Return the (x, y) coordinate for the center point of the cell that contains the specified text.  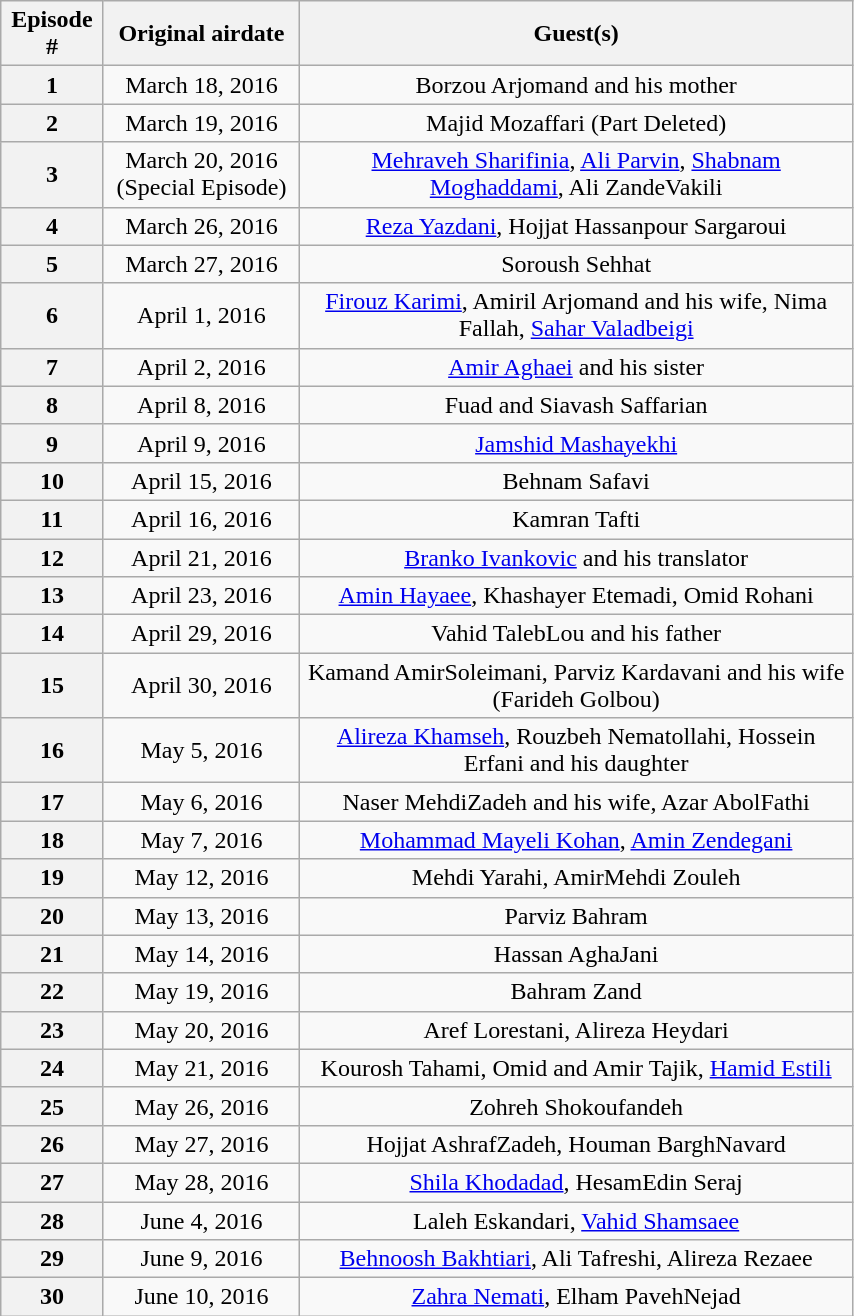
Jamshid Mashayekhi (576, 443)
Laleh Eskandari, Vahid Shamsaee (576, 1221)
May 5, 2016 (202, 750)
April 9, 2016 (202, 443)
1 (52, 85)
March 26, 2016 (202, 226)
19 (52, 878)
Guest(s) (576, 34)
March 19, 2016 (202, 123)
Firouz Karimi, Amiril Arjomand and his wife, Nima Fallah, Sahar Valadbeigi (576, 316)
3 (52, 174)
Zohreh Shokoufandeh (576, 1106)
Mehdi Yarahi, AmirMehdi Zouleh (576, 878)
Behnam Safavi (576, 481)
16 (52, 750)
Bahram Zand (576, 992)
Kamand AmirSoleimani, Parviz Kardavani and his wife (Farideh Golbou) (576, 686)
April 2, 2016 (202, 367)
6 (52, 316)
Behnoosh Bakhtiari, Ali Tafreshi, Alireza Rezaee (576, 1259)
21 (52, 954)
Amin Hayaee, Khashayer Etemadi, Omid Rohani (576, 596)
18 (52, 840)
Kourosh Tahami, Omid and Amir Tajik, Hamid Estili (576, 1068)
12 (52, 557)
10 (52, 481)
13 (52, 596)
Fuad and Siavash Saffarian (576, 405)
May 14, 2016 (202, 954)
9 (52, 443)
Branko Ivankovic and his translator (576, 557)
April 1, 2016 (202, 316)
Majid Mozaffari (Part Deleted) (576, 123)
Mohammad Mayeli Kohan, Amin Zendegani (576, 840)
March 18, 2016 (202, 85)
Soroush Sehhat (576, 264)
11 (52, 519)
Parviz Bahram (576, 916)
April 16, 2016 (202, 519)
June 10, 2016 (202, 1297)
2 (52, 123)
March 27, 2016 (202, 264)
May 19, 2016 (202, 992)
Mehraveh Sharifinia, Ali Parvin, Shabnam Moghaddami, Ali ZandeVakili (576, 174)
June 9, 2016 (202, 1259)
Borzou Arjomand and his mother (576, 85)
29 (52, 1259)
May 20, 2016 (202, 1030)
Shila Khodadad, HesamEdin Seraj (576, 1182)
20 (52, 916)
May 7, 2016 (202, 840)
26 (52, 1144)
April 8, 2016 (202, 405)
March 20, 2016 (Special Episode) (202, 174)
May 13, 2016 (202, 916)
May 28, 2016 (202, 1182)
Zahra Nemati, Elham PavehNejad (576, 1297)
Hojjat AshrafZadeh, Houman BarghNavard (576, 1144)
Hassan AghaJani (576, 954)
April 21, 2016 (202, 557)
Aref Lorestani, Alireza Heydari (576, 1030)
30 (52, 1297)
April 15, 2016 (202, 481)
June 4, 2016 (202, 1221)
Original airdate (202, 34)
May 21, 2016 (202, 1068)
May 12, 2016 (202, 878)
17 (52, 802)
15 (52, 686)
8 (52, 405)
24 (52, 1068)
25 (52, 1106)
Episode # (52, 34)
5 (52, 264)
23 (52, 1030)
Amir Aghaei and his sister (576, 367)
May 27, 2016 (202, 1144)
May 26, 2016 (202, 1106)
April 29, 2016 (202, 634)
7 (52, 367)
Naser MehdiZadeh and his wife, Azar AbolFathi (576, 802)
22 (52, 992)
Vahid TalebLou and his father (576, 634)
4 (52, 226)
28 (52, 1221)
Reza Yazdani, Hojjat Hassanpour Sargaroui (576, 226)
27 (52, 1182)
April 30, 2016 (202, 686)
Kamran Tafti (576, 519)
Alireza Khamseh, Rouzbeh Nematollahi, Hossein Erfani and his daughter (576, 750)
14 (52, 634)
May 6, 2016 (202, 802)
April 23, 2016 (202, 596)
